Search for the cell housing the specified text and yield its [X, Y] center coordinate. 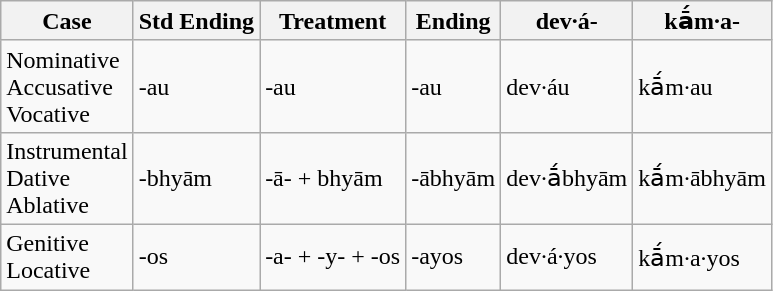
Treatment [333, 21]
Ending [454, 21]
kā́m·au [702, 86]
-bhyām [196, 178]
dev·ā́bhyām [567, 178]
Instrumental Dative Ablative [67, 178]
dev·áu [567, 86]
Genitive Locative [67, 256]
dev·á- [567, 21]
Std Ending [196, 21]
Case [67, 21]
-a- + -y- + -os [333, 256]
dev·á·yos [567, 256]
-ā- + bhyām [333, 178]
kā́m·a·yos [702, 256]
Nominative Accusative Vocative [67, 86]
kā́m·a- [702, 21]
-ayos [454, 256]
-os [196, 256]
-ābhyām [454, 178]
kā́m·ābhyām [702, 178]
